Output the [x, y] coordinate of the center of the cell containing the given text.  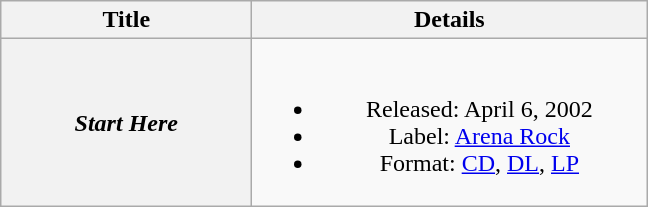
Start Here [126, 122]
Title [126, 20]
Released: April 6, 2002Label: Arena RockFormat: CD, DL, LP [450, 122]
Details [450, 20]
